For the text-containing cell, return its midpoint in [x, y] coordinate format. 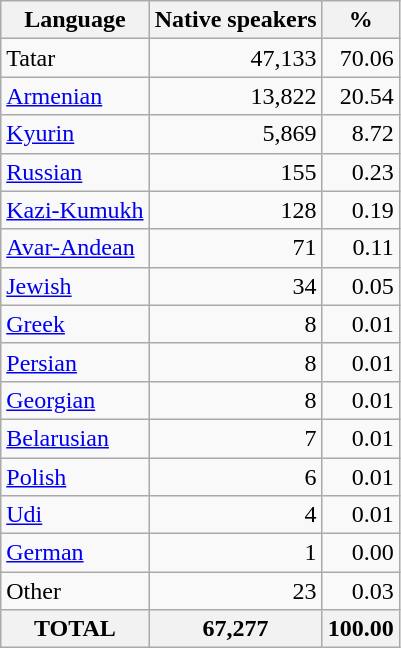
% [360, 20]
0.11 [360, 248]
Kazi-Kumukh [75, 210]
Belarusian [75, 438]
0.05 [360, 286]
71 [236, 248]
128 [236, 210]
23 [236, 591]
Georgian [75, 400]
Persian [75, 362]
0.19 [360, 210]
Kyurin [75, 134]
34 [236, 286]
0.00 [360, 553]
Language [75, 20]
5,869 [236, 134]
0.03 [360, 591]
Native speakers [236, 20]
4 [236, 515]
Russian [75, 172]
Armenian [75, 96]
100.00 [360, 629]
8.72 [360, 134]
70.06 [360, 58]
7 [236, 438]
Tatar [75, 58]
TOTAL [75, 629]
155 [236, 172]
Polish [75, 477]
20.54 [360, 96]
Udi [75, 515]
Jewish [75, 286]
0.23 [360, 172]
German [75, 553]
47,133 [236, 58]
Avar-Andean [75, 248]
Other [75, 591]
6 [236, 477]
Greek [75, 324]
13,822 [236, 96]
67,277 [236, 629]
1 [236, 553]
